Search for the cell housing the specified text and yield its [X, Y] center coordinate. 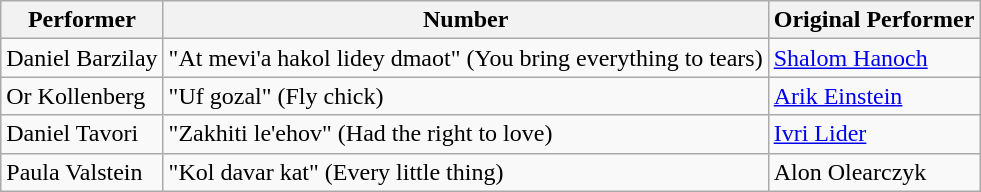
"At mevi'a hakol lidey dmaot" (You bring everything to tears) [466, 58]
"Kol davar kat" (Every little thing) [466, 172]
"Uf gozal" (Fly chick) [466, 96]
Paula Valstein [82, 172]
Ivri Lider [874, 134]
Daniel Tavori [82, 134]
Daniel Barzilay [82, 58]
"Zakhiti le'ehov" (Had the right to love) [466, 134]
Number [466, 20]
Arik Einstein [874, 96]
Alon Olearczyk [874, 172]
Original Performer [874, 20]
Shalom Hanoch [874, 58]
Performer [82, 20]
Or Kollenberg [82, 96]
